Search for the cell housing the specified text and yield its [X, Y] center coordinate. 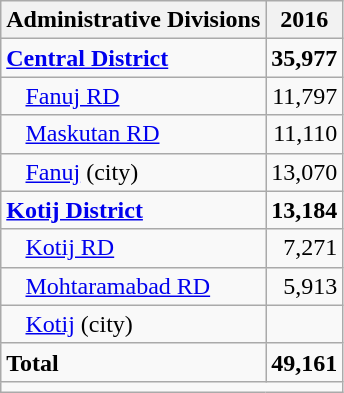
2016 [304, 20]
13,184 [304, 210]
Total [134, 362]
13,070 [304, 172]
7,271 [304, 248]
Administrative Divisions [134, 20]
Kotij (city) [134, 324]
Fanuj RD [134, 96]
Mohtaramabad RD [134, 286]
11,797 [304, 96]
11,110 [304, 134]
5,913 [304, 286]
35,977 [304, 58]
Central District [134, 58]
Kotij District [134, 210]
Maskutan RD [134, 134]
49,161 [304, 362]
Fanuj (city) [134, 172]
Kotij RD [134, 248]
